Determine the (X, Y) coordinate at the center of the cell enclosing the given text.  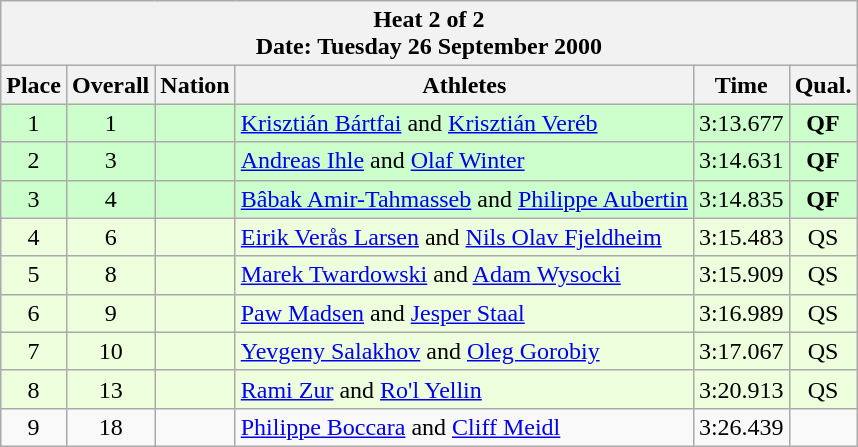
Overall (110, 85)
Athletes (464, 85)
10 (110, 351)
Paw Madsen and Jesper Staal (464, 313)
Andreas Ihle and Olaf Winter (464, 161)
3:14.631 (741, 161)
3:15.483 (741, 237)
Time (741, 85)
Krisztián Bártfai and Krisztián Veréb (464, 123)
Rami Zur and Ro'l Yellin (464, 389)
Philippe Boccara and Cliff Meidl (464, 427)
3:13.677 (741, 123)
Nation (195, 85)
3:17.067 (741, 351)
7 (34, 351)
Place (34, 85)
2 (34, 161)
5 (34, 275)
Heat 2 of 2 Date: Tuesday 26 September 2000 (429, 34)
13 (110, 389)
3:20.913 (741, 389)
Eirik Verås Larsen and Nils Olav Fjeldheim (464, 237)
3:16.989 (741, 313)
3:26.439 (741, 427)
3:14.835 (741, 199)
Marek Twardowski and Adam Wysocki (464, 275)
3:15.909 (741, 275)
Yevgeny Salakhov and Oleg Gorobiy (464, 351)
Qual. (823, 85)
Bâbak Amir-Tahmasseb and Philippe Aubertin (464, 199)
18 (110, 427)
